Extract the (X, Y) coordinate from the center of the cell holding the provided text.  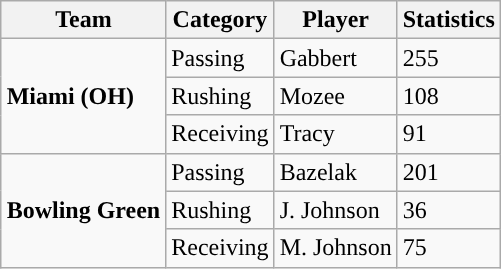
Mozee (336, 96)
Team (84, 20)
Gabbert (336, 58)
Player (336, 20)
201 (448, 172)
Statistics (448, 20)
91 (448, 134)
Miami (OH) (84, 96)
255 (448, 58)
Bowling Green (84, 210)
J. Johnson (336, 210)
75 (448, 248)
108 (448, 96)
Bazelak (336, 172)
Category (220, 20)
Tracy (336, 134)
36 (448, 210)
M. Johnson (336, 248)
